Provide the [X, Y] coordinate of the cell's center where the given text is located.  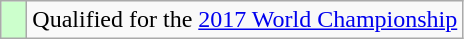
Qualified for the 2017 World Championship [245, 20]
